Provide the (X, Y) coordinate of the cell's center where the given text is located.  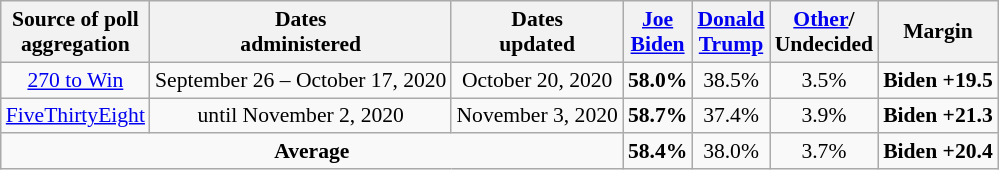
Margin (938, 32)
270 to Win (76, 80)
Other/Undecided (824, 32)
September 26 – October 17, 2020 (300, 80)
until November 2, 2020 (300, 116)
3.7% (824, 152)
Dates administered (300, 32)
3.5% (824, 80)
58.4% (658, 152)
58.7% (658, 116)
JoeBiden (658, 32)
Average (312, 152)
Source of pollaggregation (76, 32)
FiveThirtyEight (76, 116)
38.0% (730, 152)
Biden +19.5 (938, 80)
DonaldTrump (730, 32)
38.5% (730, 80)
November 3, 2020 (536, 116)
Biden +20.4 (938, 152)
Biden +21.3 (938, 116)
October 20, 2020 (536, 80)
37.4% (730, 116)
58.0% (658, 80)
Dates updated (536, 32)
3.9% (824, 116)
